Return the [X, Y] coordinate for the center point of the cell that contains the specified text.  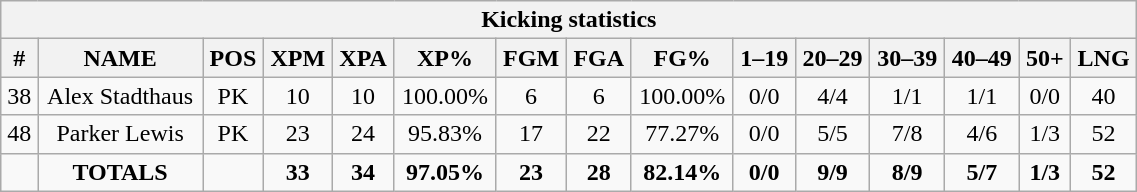
48 [20, 134]
50+ [1044, 58]
38 [20, 96]
LNG [1103, 58]
FGM [531, 58]
24 [363, 134]
9/9 [832, 172]
34 [363, 172]
FG% [682, 58]
7/8 [908, 134]
FGA [598, 58]
28 [598, 172]
33 [298, 172]
4/6 [982, 134]
# [20, 58]
5/5 [832, 134]
95.83% [445, 134]
20–29 [832, 58]
82.14% [682, 172]
Kicking statistics [569, 20]
77.27% [682, 134]
1–19 [764, 58]
5/7 [982, 172]
17 [531, 134]
40–49 [982, 58]
Parker Lewis [120, 134]
30–39 [908, 58]
8/9 [908, 172]
POS [234, 58]
TOTALS [120, 172]
97.05% [445, 172]
NAME [120, 58]
22 [598, 134]
40 [1103, 96]
Alex Stadthaus [120, 96]
XPM [298, 58]
XPA [363, 58]
4/4 [832, 96]
XP% [445, 58]
